Detect which cell encompasses the target text, then output its [x, y] center coordinate. 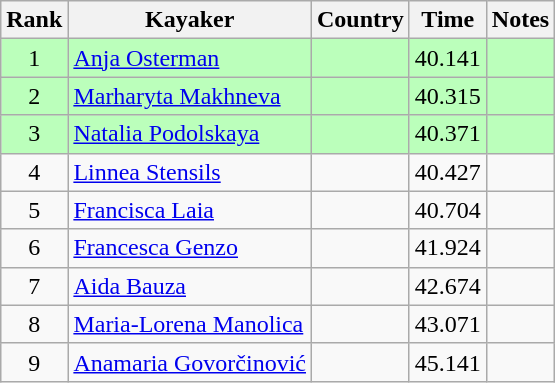
Time [448, 20]
41.924 [448, 248]
40.371 [448, 134]
45.141 [448, 362]
8 [34, 324]
40.704 [448, 210]
42.674 [448, 286]
40.141 [448, 58]
Francesca Genzo [190, 248]
40.315 [448, 96]
Marharyta Makhneva [190, 96]
Maria-Lorena Manolica [190, 324]
Rank [34, 20]
Natalia Podolskaya [190, 134]
Country [361, 20]
7 [34, 286]
Aida Bauza [190, 286]
Kayaker [190, 20]
2 [34, 96]
Notes [520, 20]
Francisca Laia [190, 210]
43.071 [448, 324]
3 [34, 134]
6 [34, 248]
4 [34, 172]
5 [34, 210]
Anja Osterman [190, 58]
Linnea Stensils [190, 172]
9 [34, 362]
1 [34, 58]
Anamaria Govorčinović [190, 362]
40.427 [448, 172]
